Locate the cell with the specified text and output its (x, y) center coordinate. 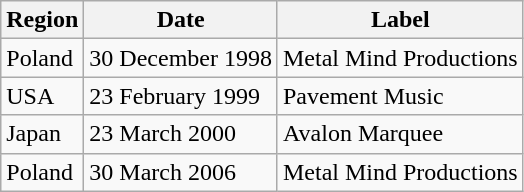
Region (42, 20)
Date (181, 20)
23 March 2000 (181, 134)
Label (400, 20)
30 December 1998 (181, 58)
Pavement Music (400, 96)
Avalon Marquee (400, 134)
Japan (42, 134)
30 March 2006 (181, 172)
USA (42, 96)
23 February 1999 (181, 96)
